Pinpoint the cell where the given text exists, returning its (x, y) midpoint coordinate. 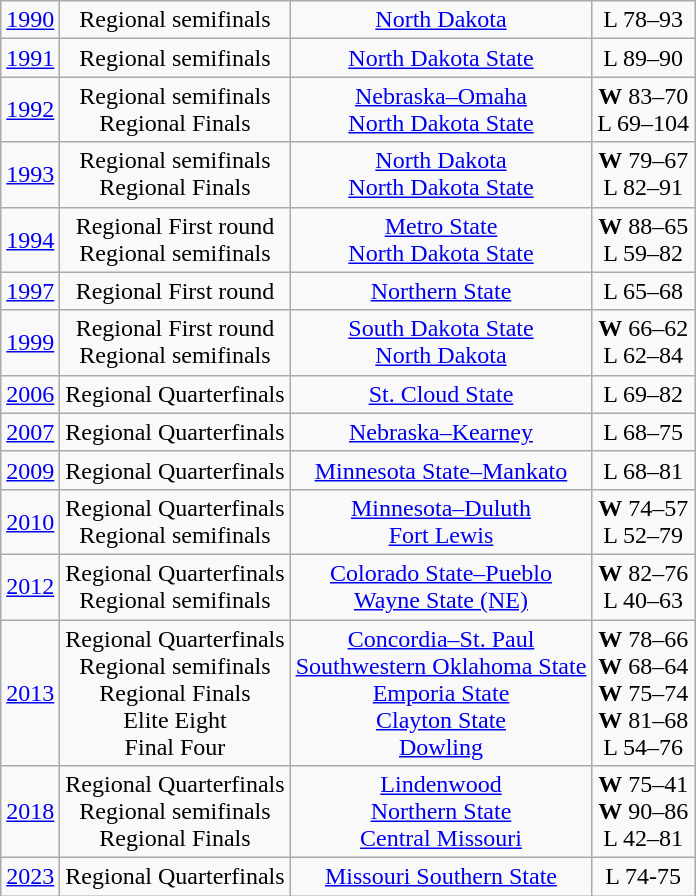
W 82–76L 40–63 (644, 586)
Northern State (441, 291)
Nebraska–Kearney (441, 432)
1992 (30, 110)
L 89–90 (644, 58)
L 65–68 (644, 291)
Colorado State–PuebloWayne State (NE) (441, 586)
W 88–65L 59–82 (644, 240)
1994 (30, 240)
1999 (30, 342)
2023 (30, 877)
2018 (30, 812)
1993 (30, 174)
North DakotaNorth Dakota State (441, 174)
1991 (30, 58)
Regional QuarterfinalsRegional semifinalsRegional Finals (175, 812)
L 78–93 (644, 20)
North Dakota State (441, 58)
W 83–70L 69–104 (644, 110)
Concordia–St. PaulSouthwestern Oklahoma StateEmporia StateClayton StateDowling (441, 693)
2007 (30, 432)
W 66–62L 62–84 (644, 342)
Metro StateNorth Dakota State (441, 240)
L 69–82 (644, 394)
W 75–41W 90–86L 42–81 (644, 812)
LindenwoodNorthern StateCentral Missouri (441, 812)
2006 (30, 394)
Regional QuarterfinalsRegional semifinalsRegional FinalsElite EightFinal Four (175, 693)
W 74–57L 52–79 (644, 522)
Minnesota–DuluthFort Lewis (441, 522)
2009 (30, 470)
L 68–75 (644, 432)
W 78–66W 68–64W 75–74W 81–68L 54–76 (644, 693)
2010 (30, 522)
North Dakota (441, 20)
L 68–81 (644, 470)
2012 (30, 586)
Nebraska–OmahaNorth Dakota State (441, 110)
2013 (30, 693)
Missouri Southern State (441, 877)
St. Cloud State (441, 394)
W 79–67L 82–91 (644, 174)
Regional First round (175, 291)
L 74-75 (644, 877)
1990 (30, 20)
Minnesota State–Mankato (441, 470)
1997 (30, 291)
South Dakota StateNorth Dakota (441, 342)
